For the text-containing cell, return its midpoint in [x, y] coordinate format. 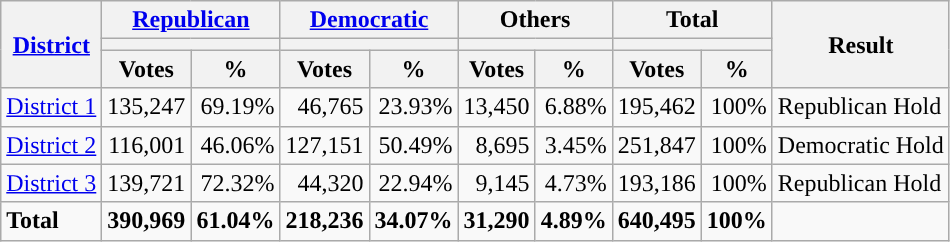
23.93% [414, 107]
193,186 [656, 183]
District 3 [52, 183]
46.06% [236, 145]
218,236 [324, 221]
127,151 [324, 145]
Result [860, 44]
195,462 [656, 107]
9,145 [496, 183]
13,450 [496, 107]
31,290 [496, 221]
District 2 [52, 145]
72.32% [236, 183]
4.89% [574, 221]
22.94% [414, 183]
390,969 [146, 221]
Democratic [369, 20]
District [52, 44]
116,001 [146, 145]
640,495 [656, 221]
61.04% [236, 221]
3.45% [574, 145]
34.07% [414, 221]
69.19% [236, 107]
8,695 [496, 145]
6.88% [574, 107]
District 1 [52, 107]
46,765 [324, 107]
Republican [191, 20]
Democratic Hold [860, 145]
50.49% [414, 145]
135,247 [146, 107]
Others [535, 20]
4.73% [574, 183]
139,721 [146, 183]
44,320 [324, 183]
251,847 [656, 145]
